Return the [x, y] coordinate for the center point of the cell that contains the specified text.  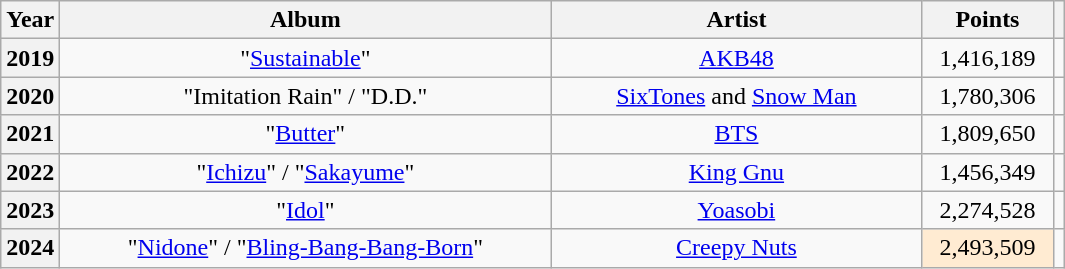
2024 [30, 248]
2,493,509 [988, 248]
2,274,528 [988, 210]
AKB48 [736, 58]
BTS [736, 134]
Creepy Nuts [736, 248]
2022 [30, 172]
2021 [30, 134]
Year [30, 20]
Points [988, 20]
1,456,349 [988, 172]
1,416,189 [988, 58]
"Butter" [306, 134]
1,780,306 [988, 96]
"Imitation Rain" / "D.D." [306, 96]
"Nidone" / "Bling-Bang-Bang-Born" [306, 248]
SixTones and Snow Man [736, 96]
2019 [30, 58]
2020 [30, 96]
Yoasobi [736, 210]
King Gnu [736, 172]
Album [306, 20]
1,809,650 [988, 134]
Artist [736, 20]
"Idol" [306, 210]
"Sustainable" [306, 58]
"Ichizu" / "Sakayume" [306, 172]
2023 [30, 210]
